Determine the (X, Y) coordinate at the center of the cell enclosing the given text.  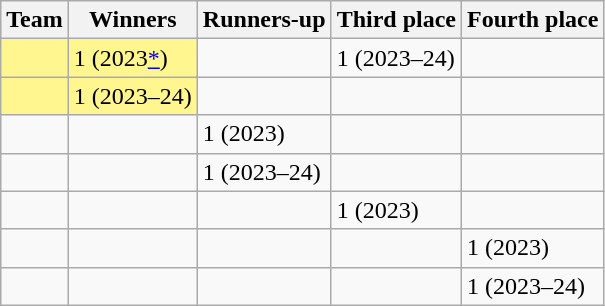
Fourth place (533, 20)
Third place (396, 20)
Runners-up (264, 20)
Team (35, 20)
Winners (132, 20)
1 (2023*) (132, 58)
